Output the [x, y] coordinate of the center of the cell containing the given text.  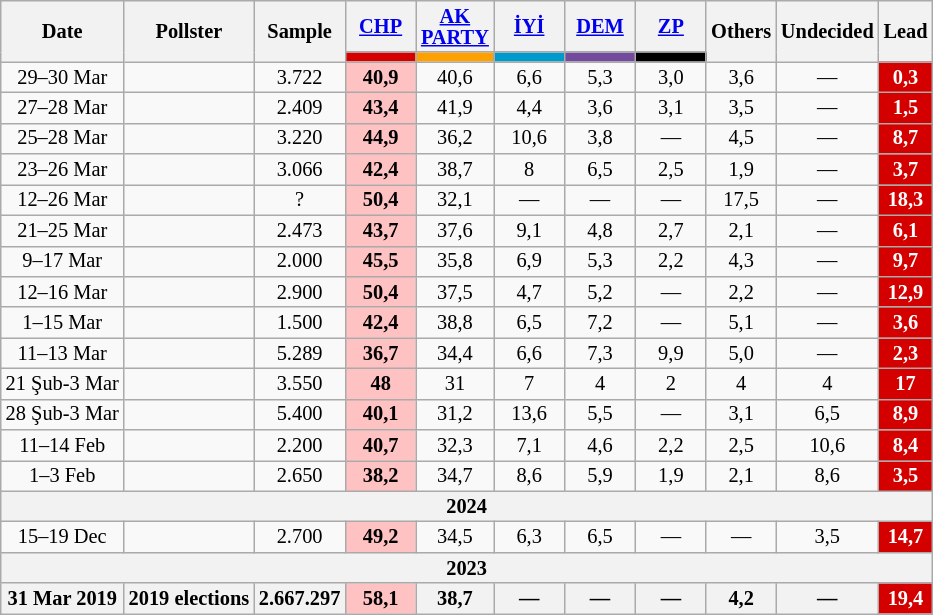
4,4 [530, 108]
3,7 [906, 170]
9,7 [906, 262]
9,1 [530, 230]
5,1 [741, 322]
5,5 [600, 414]
0,3 [906, 78]
12–16 Mar [62, 292]
Lead [906, 30]
40,7 [380, 446]
2.000 [300, 262]
2024 [467, 506]
5.289 [300, 354]
2.667.297 [300, 598]
2.900 [300, 292]
12–26 Mar [62, 200]
7,1 [530, 446]
4,2 [741, 598]
3.550 [300, 384]
7,2 [600, 322]
6,3 [530, 538]
7,3 [600, 354]
11–13 Mar [62, 354]
5,2 [600, 292]
2.409 [300, 108]
4,8 [600, 230]
19,4 [906, 598]
13,6 [530, 414]
2,7 [670, 230]
2023 [467, 568]
4,3 [741, 262]
43,4 [380, 108]
3,8 [600, 138]
1–3 Feb [62, 476]
5.400 [300, 414]
5,0 [741, 354]
7 [530, 384]
58,1 [380, 598]
6,1 [906, 230]
37,5 [455, 292]
21 Şub-3 Mar [62, 384]
37,6 [455, 230]
31,2 [455, 414]
23–26 Mar [62, 170]
8 [530, 170]
5,9 [600, 476]
AK PARTY [455, 26]
40,9 [380, 78]
CHP [380, 26]
12,9 [906, 292]
Date [62, 30]
45,5 [380, 262]
İYİ [530, 26]
40,1 [380, 414]
1.500 [300, 322]
Pollster [189, 30]
14,7 [906, 538]
11–14 Feb [62, 446]
4,5 [741, 138]
8,7 [906, 138]
44,9 [380, 138]
Sample [300, 30]
49,2 [380, 538]
34,7 [455, 476]
36,2 [455, 138]
15–19 Dec [62, 538]
? [300, 200]
ZP [670, 26]
18,3 [906, 200]
3,0 [670, 78]
35,8 [455, 262]
43,7 [380, 230]
4,6 [600, 446]
1,5 [906, 108]
17 [906, 384]
4,7 [530, 292]
3.066 [300, 170]
2.700 [300, 538]
27–28 Mar [62, 108]
32,3 [455, 446]
Others [741, 30]
48 [380, 384]
17,5 [741, 200]
Undecided [828, 30]
32,1 [455, 200]
31 [455, 384]
6,9 [530, 262]
41,9 [455, 108]
28 Şub-3 Mar [62, 414]
2,3 [906, 354]
21–25 Mar [62, 230]
2.200 [300, 446]
29–30 Mar [62, 78]
34,4 [455, 354]
2.473 [300, 230]
40,6 [455, 78]
8,9 [906, 414]
9–17 Mar [62, 262]
8,4 [906, 446]
38,8 [455, 322]
3.722 [300, 78]
1–15 Mar [62, 322]
2019 elections [189, 598]
9,9 [670, 354]
38,2 [380, 476]
31 Mar 2019 [62, 598]
3.220 [300, 138]
2.650 [300, 476]
DEM [600, 26]
36,7 [380, 354]
25–28 Mar [62, 138]
2 [670, 384]
34,5 [455, 538]
